Return [x, y] of the center of cell containing provided text 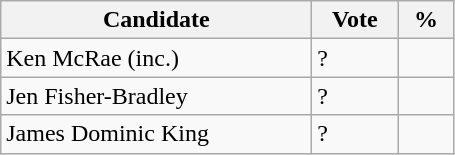
Jen Fisher-Bradley [156, 96]
Vote [355, 20]
% [426, 20]
Candidate [156, 20]
Ken McRae (inc.) [156, 58]
James Dominic King [156, 134]
